Locate the cell with the specified text and output its (X, Y) center coordinate. 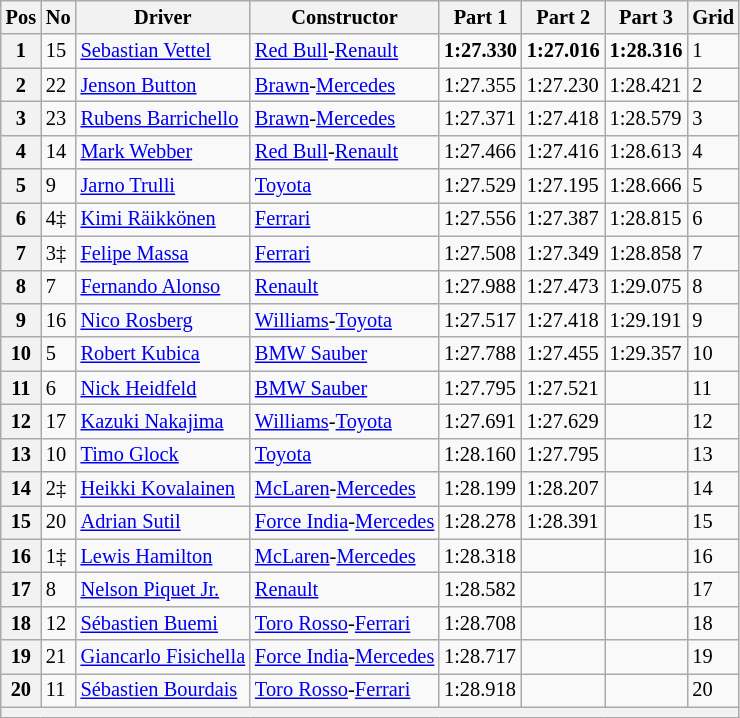
1:28.160 (480, 455)
Nelson Piquet Jr. (163, 589)
Grid (713, 17)
Lewis Hamilton (163, 556)
Rubens Barrichello (163, 118)
1:27.788 (480, 354)
1:28.199 (480, 489)
1:27.529 (480, 186)
1:27.330 (480, 51)
Timo Glock (163, 455)
1:28.613 (646, 152)
1:27.355 (480, 85)
Jarno Trulli (163, 186)
3‡ (58, 253)
1‡ (58, 556)
1:29.357 (646, 354)
22 (58, 85)
1:28.858 (646, 253)
1:27.556 (480, 219)
1:28.918 (480, 690)
1:28.421 (646, 85)
1:27.508 (480, 253)
1:27.416 (564, 152)
Sébastien Buemi (163, 623)
1:28.717 (480, 657)
1:28.579 (646, 118)
Part 1 (480, 17)
1:27.473 (564, 287)
1:27.691 (480, 421)
1:27.517 (480, 320)
Adrian Sutil (163, 522)
1:27.349 (564, 253)
Nico Rosberg (163, 320)
Heikki Kovalainen (163, 489)
1:27.629 (564, 421)
Part 2 (564, 17)
1:27.195 (564, 186)
Sébastien Bourdais (163, 690)
Constructor (344, 17)
1:28.708 (480, 623)
1:27.230 (564, 85)
1:27.016 (564, 51)
Giancarlo Fisichella (163, 657)
Kazuki Nakajima (163, 421)
1:28.318 (480, 556)
No (58, 17)
Part 3 (646, 17)
21 (58, 657)
1:28.316 (646, 51)
1:28.278 (480, 522)
1:27.988 (480, 287)
Robert Kubica (163, 354)
Pos (21, 17)
1:29.191 (646, 320)
1:27.455 (564, 354)
1:29.075 (646, 287)
2‡ (58, 489)
Felipe Massa (163, 253)
Driver (163, 17)
1:27.371 (480, 118)
Nick Heidfeld (163, 388)
Sebastian Vettel (163, 51)
Fernando Alonso (163, 287)
1:27.466 (480, 152)
1:28.391 (564, 522)
4‡ (58, 219)
Jenson Button (163, 85)
1:27.387 (564, 219)
1:28.582 (480, 589)
1:28.666 (646, 186)
Mark Webber (163, 152)
Kimi Räikkönen (163, 219)
1:27.521 (564, 388)
1:28.815 (646, 219)
23 (58, 118)
1:28.207 (564, 489)
